Detect which cell encompasses the target text, then output its (X, Y) center coordinate. 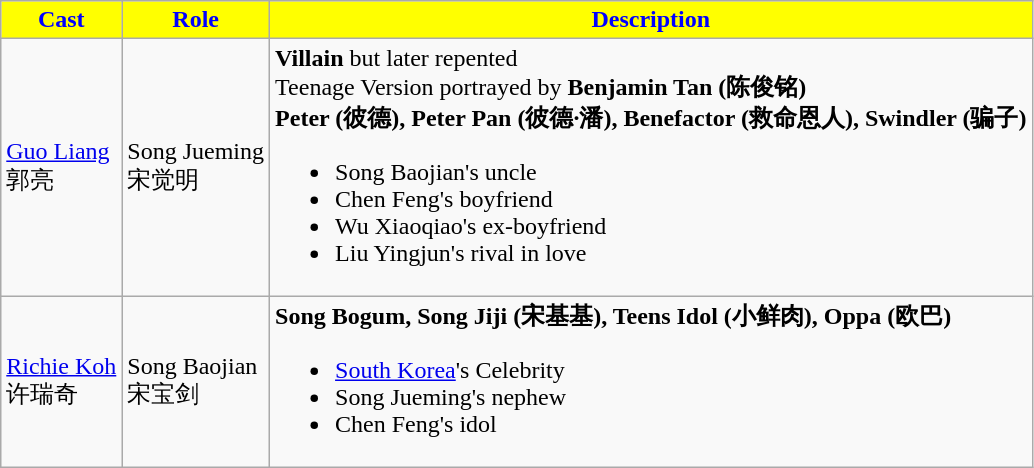
Song Bogum, Song Jiji (宋基基), Teens Idol (小鲜肉), Oppa (欧巴)South Korea's CelebritySong Jueming's nephewChen Feng's idol (651, 382)
Description (651, 20)
Guo Liang 郭亮 (62, 168)
Role (196, 20)
Richie Koh 许瑞奇 (62, 382)
Song Baojian 宋宝剑 (196, 382)
Song Jueming 宋觉明 (196, 168)
Cast (62, 20)
